Pinpoint the cell where the given text exists, returning its [x, y] midpoint coordinate. 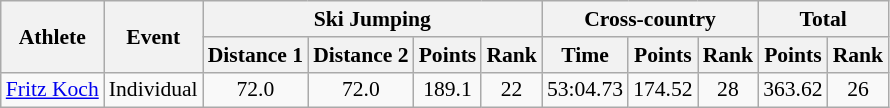
Individual [154, 90]
28 [728, 90]
53:04.73 [585, 90]
Fritz Koch [52, 90]
363.62 [792, 90]
Total [823, 19]
Athlete [52, 36]
Time [585, 55]
174.52 [662, 90]
Cross-country [650, 19]
26 [858, 90]
189.1 [448, 90]
Distance 1 [256, 55]
Ski Jumping [372, 19]
Distance 2 [360, 55]
22 [512, 90]
Event [154, 36]
